Provide the [x, y] coordinate of the cell's center where the given text is located.  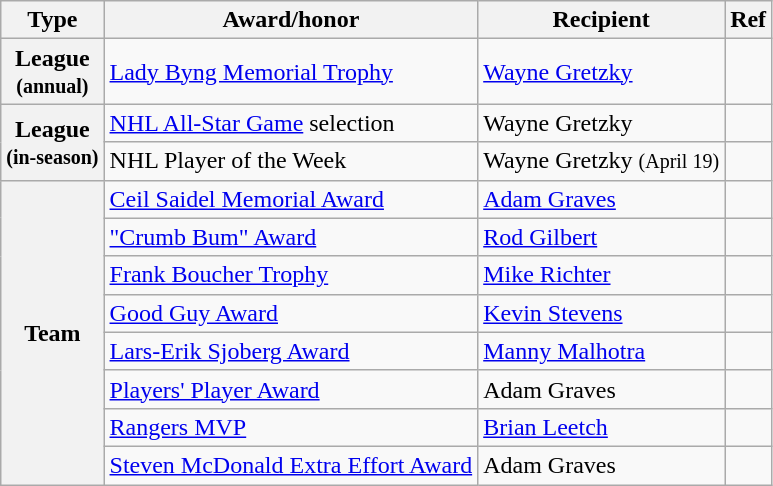
Mike Richter [602, 275]
Rangers MVP [291, 427]
Ceil Saidel Memorial Award [291, 199]
Frank Boucher Trophy [291, 275]
Players' Player Award [291, 389]
Wayne Gretzky (April 19) [602, 161]
League(annual) [52, 72]
Lars-Erik Sjoberg Award [291, 351]
Steven McDonald Extra Effort Award [291, 465]
Award/honor [291, 20]
Ref [748, 20]
Good Guy Award [291, 313]
Brian Leetch [602, 427]
Kevin Stevens [602, 313]
NHL All-Star Game selection [291, 123]
Rod Gilbert [602, 237]
Recipient [602, 20]
Lady Byng Memorial Trophy [291, 72]
Type [52, 20]
NHL Player of the Week [291, 161]
Manny Malhotra [602, 351]
"Crumb Bum" Award [291, 237]
Team [52, 332]
League(in-season) [52, 142]
